Pinpoint the cell where the given text exists, returning its (x, y) midpoint coordinate. 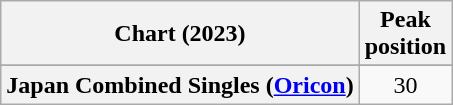
Japan Combined Singles (Oricon) (180, 85)
Peakposition (405, 34)
Chart (2023) (180, 34)
30 (405, 85)
